Return the [x, y] coordinate for the center point of the cell that contains the specified text.  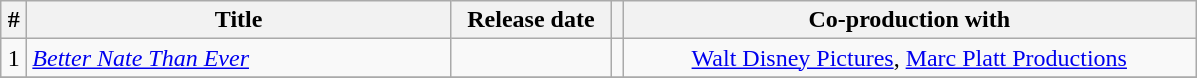
1 [14, 58]
# [14, 20]
Walt Disney Pictures, Marc Platt Productions [909, 58]
Co-production with [909, 20]
Title [239, 20]
Better Nate Than Ever [239, 58]
Release date [530, 20]
